Detect which cell encompasses the target text, then output its (x, y) center coordinate. 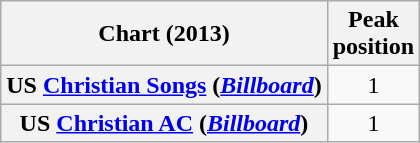
US Christian Songs (Billboard) (164, 85)
Chart (2013) (164, 34)
US Christian AC (Billboard) (164, 123)
Peakposition (373, 34)
